Scan for the cell matching the given text and deliver its (x, y) coordinate at center. 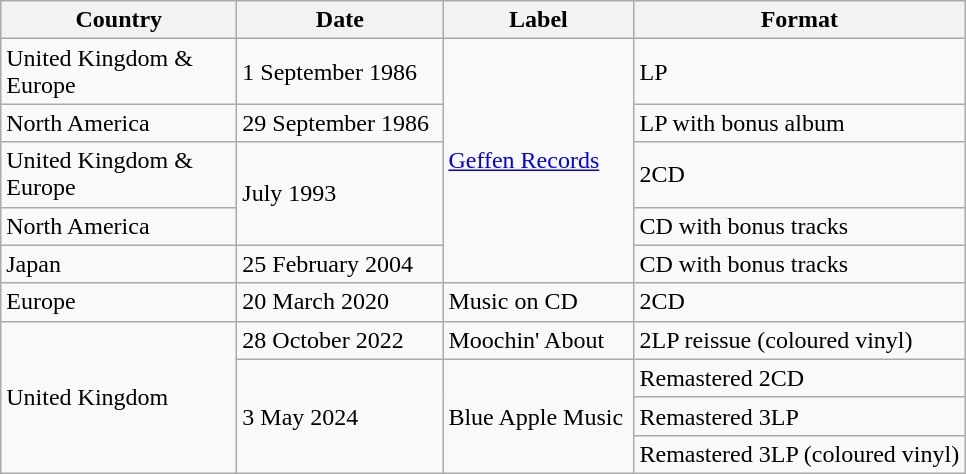
Label (538, 20)
1 September 1986 (340, 72)
2LP reissue (coloured vinyl) (800, 340)
29 September 1986 (340, 123)
July 1993 (340, 194)
Blue Apple Music (538, 416)
Music on CD (538, 302)
Date (340, 20)
Remastered 2CD (800, 378)
28 October 2022 (340, 340)
Europe (119, 302)
LP (800, 72)
Japan (119, 264)
Format (800, 20)
Geffen Records (538, 161)
25 February 2004 (340, 264)
20 March 2020 (340, 302)
Moochin' About (538, 340)
Remastered 3LP (coloured vinyl) (800, 454)
Country (119, 20)
LP with bonus album (800, 123)
3 May 2024 (340, 416)
Remastered 3LP (800, 416)
United Kingdom (119, 397)
